Determine the (X, Y) coordinate at the center of the cell enclosing the given text.  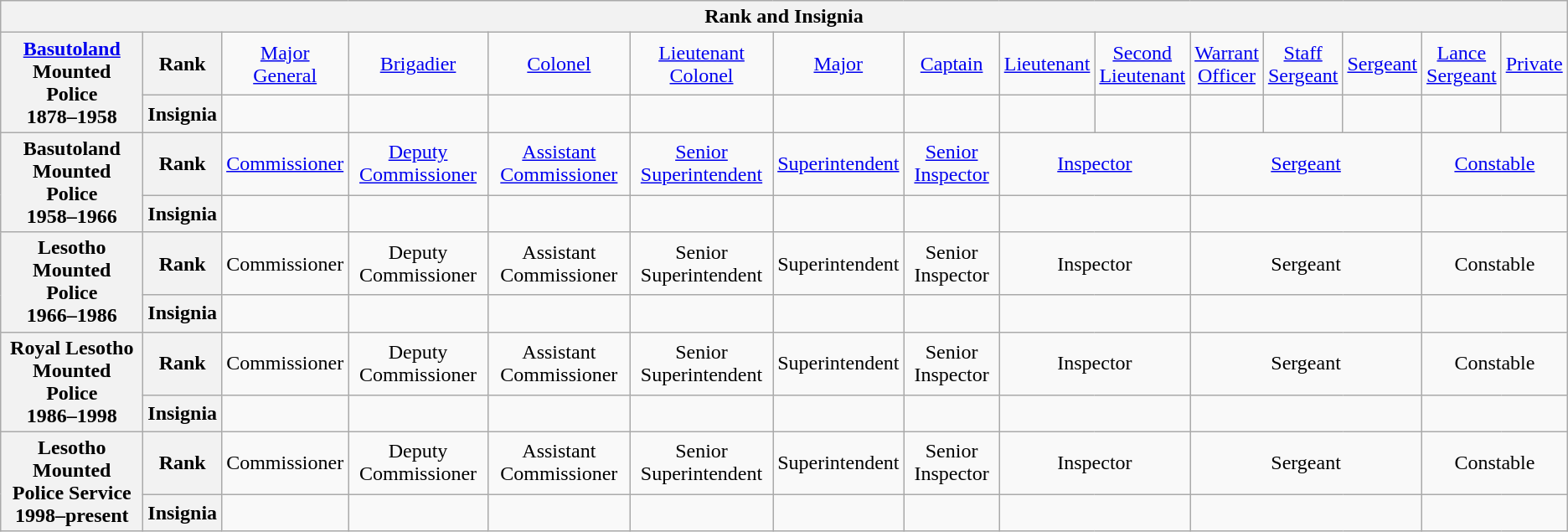
Lieutenant (1047, 64)
Colonel (559, 64)
Lesotho Mounted Police Service1998–present (72, 481)
Rank and Insignia (784, 17)
LanceSergeant (1462, 64)
Private (1534, 64)
Royal Lesotho Mounted Police1986–1998 (72, 382)
Lieutenant Colonel (701, 64)
Captain (952, 64)
Major General (285, 64)
Brigadier (419, 64)
Basutoland Mounted Police1878–1958 (72, 82)
SecondLieutenant (1142, 64)
StaffSergeant (1303, 64)
Major (838, 64)
Basutoland Mounted Police1958–1966 (72, 183)
Lesotho Mounted Police1966–1986 (72, 281)
WarrantOfficer (1227, 64)
